Detect which cell encompasses the target text, then output its (x, y) center coordinate. 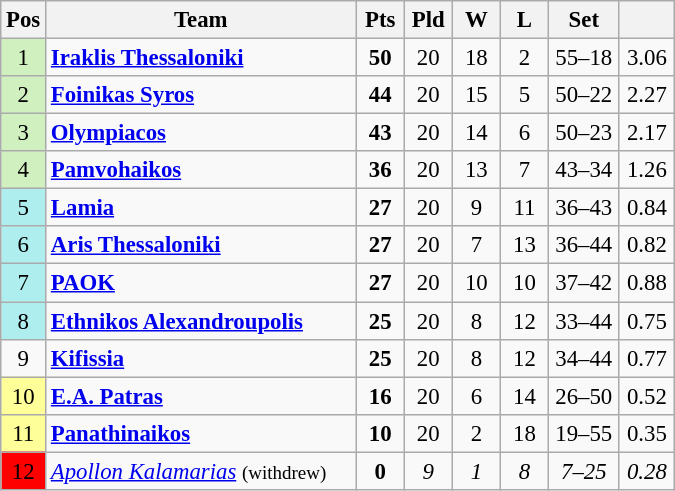
0.75 (647, 321)
50–23 (584, 133)
55–18 (584, 58)
0.84 (647, 208)
Ethnikos Alexandroupolis (202, 321)
26–50 (584, 396)
Olympiacos (202, 133)
Pamvohaikos (202, 170)
L (524, 20)
44 (380, 95)
0.88 (647, 283)
1.26 (647, 170)
Pld (428, 20)
E.A. Patras (202, 396)
Set (584, 20)
50–22 (584, 95)
4 (24, 170)
Pts (380, 20)
43 (380, 133)
Team (202, 20)
Pos (24, 20)
43–34 (584, 170)
Kifissia (202, 358)
19–55 (584, 433)
0.35 (647, 433)
36–44 (584, 245)
0.52 (647, 396)
33–44 (584, 321)
0.82 (647, 245)
2.17 (647, 133)
50 (380, 58)
0.77 (647, 358)
3.06 (647, 58)
2.27 (647, 95)
Panathinaikos (202, 433)
Foinikas Syros (202, 95)
W (476, 20)
Aris Thessaloniki (202, 245)
16 (380, 396)
15 (476, 95)
3 (24, 133)
0 (380, 471)
37–42 (584, 283)
Iraklis Thessaloniki (202, 58)
7–25 (584, 471)
36–43 (584, 208)
PAOK (202, 283)
34–44 (584, 358)
Lamia (202, 208)
0.28 (647, 471)
36 (380, 170)
Apollon Kalamarias (withdrew) (202, 471)
